Return [X, Y] of the center of cell containing provided text 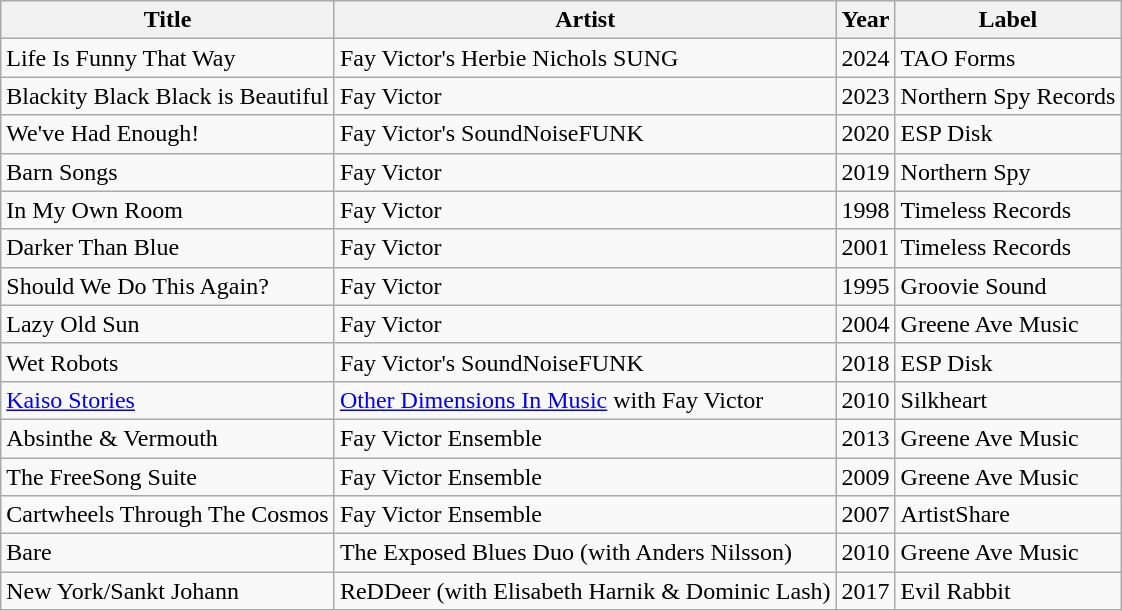
Darker Than Blue [168, 248]
Absinthe & Vermouth [168, 438]
2018 [866, 362]
Wet Robots [168, 362]
Title [168, 20]
2020 [866, 134]
Year [866, 20]
2004 [866, 324]
We've Had Enough! [168, 134]
Life Is Funny That Way [168, 58]
Label [1008, 20]
Artist [585, 20]
In My Own Room [168, 210]
2023 [866, 96]
2013 [866, 438]
Kaiso Stories [168, 400]
Barn Songs [168, 172]
Should We Do This Again? [168, 286]
New York/Sankt Johann [168, 591]
1998 [866, 210]
2001 [866, 248]
TAO Forms [1008, 58]
The Exposed Blues Duo (with Anders Nilsson) [585, 553]
2017 [866, 591]
Other Dimensions In Music with Fay Victor [585, 400]
Northern Spy Records [1008, 96]
2007 [866, 515]
Fay Victor's Herbie Nichols SUNG [585, 58]
Cartwheels Through The Cosmos [168, 515]
ArtistShare [1008, 515]
2024 [866, 58]
The FreeSong Suite [168, 477]
Bare [168, 553]
Evil Rabbit [1008, 591]
1995 [866, 286]
Blackity Black Black is Beautiful [168, 96]
Northern Spy [1008, 172]
2009 [866, 477]
Groovie Sound [1008, 286]
ReDDeer (with Elisabeth Harnik & Dominic Lash) [585, 591]
2019 [866, 172]
Lazy Old Sun [168, 324]
Silkheart [1008, 400]
